Provide the (X, Y) coordinate of the cell's center where the given text is located.  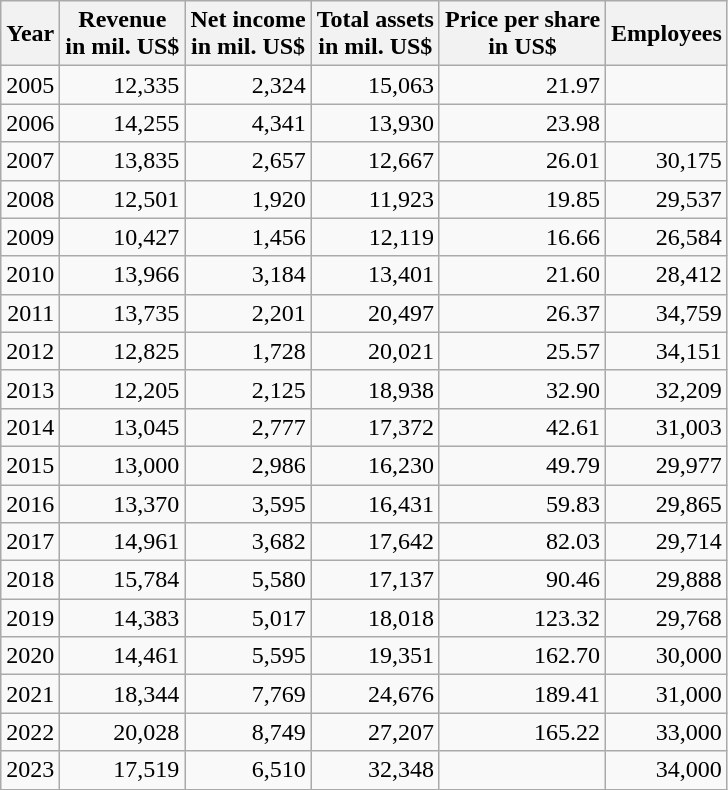
5,017 (248, 618)
17,137 (375, 580)
2014 (30, 427)
12,501 (122, 199)
14,255 (122, 123)
5,595 (248, 656)
14,383 (122, 618)
2018 (30, 580)
13,735 (122, 313)
27,207 (375, 732)
19,351 (375, 656)
2,986 (248, 465)
12,825 (122, 351)
162.70 (522, 656)
2,657 (248, 161)
14,461 (122, 656)
24,676 (375, 694)
20,021 (375, 351)
1,920 (248, 199)
21.97 (522, 85)
26.01 (522, 161)
13,370 (122, 503)
2019 (30, 618)
Employees (667, 34)
25.57 (522, 351)
16.66 (522, 237)
31,000 (667, 694)
189.41 (522, 694)
3,595 (248, 503)
Net incomein mil. US$ (248, 34)
26,584 (667, 237)
6,510 (248, 770)
2016 (30, 503)
15,784 (122, 580)
23.98 (522, 123)
18,938 (375, 389)
2006 (30, 123)
29,714 (667, 542)
2021 (30, 694)
18,018 (375, 618)
2005 (30, 85)
29,768 (667, 618)
17,642 (375, 542)
2009 (30, 237)
34,151 (667, 351)
3,184 (248, 275)
32,348 (375, 770)
12,205 (122, 389)
29,865 (667, 503)
2012 (30, 351)
4,341 (248, 123)
165.22 (522, 732)
29,537 (667, 199)
17,519 (122, 770)
2015 (30, 465)
13,000 (122, 465)
12,667 (375, 161)
Revenuein mil. US$ (122, 34)
13,835 (122, 161)
20,028 (122, 732)
12,119 (375, 237)
13,966 (122, 275)
2013 (30, 389)
19.85 (522, 199)
29,888 (667, 580)
29,977 (667, 465)
34,000 (667, 770)
Price per sharein US$ (522, 34)
5,580 (248, 580)
20,497 (375, 313)
123.32 (522, 618)
49.79 (522, 465)
32.90 (522, 389)
2011 (30, 313)
11,923 (375, 199)
42.61 (522, 427)
2,777 (248, 427)
33,000 (667, 732)
16,431 (375, 503)
2022 (30, 732)
30,175 (667, 161)
Total assetsin mil. US$ (375, 34)
14,961 (122, 542)
28,412 (667, 275)
2010 (30, 275)
34,759 (667, 313)
90.46 (522, 580)
13,930 (375, 123)
31,003 (667, 427)
13,045 (122, 427)
Year (30, 34)
15,063 (375, 85)
30,000 (667, 656)
21.60 (522, 275)
10,427 (122, 237)
2,201 (248, 313)
16,230 (375, 465)
2,324 (248, 85)
2023 (30, 770)
7,769 (248, 694)
2,125 (248, 389)
2008 (30, 199)
17,372 (375, 427)
1,456 (248, 237)
26.37 (522, 313)
3,682 (248, 542)
8,749 (248, 732)
32,209 (667, 389)
2020 (30, 656)
18,344 (122, 694)
1,728 (248, 351)
2007 (30, 161)
59.83 (522, 503)
2017 (30, 542)
13,401 (375, 275)
82.03 (522, 542)
12,335 (122, 85)
